Identify which cell holds the provided text, then report its [X, Y] central coordinate. 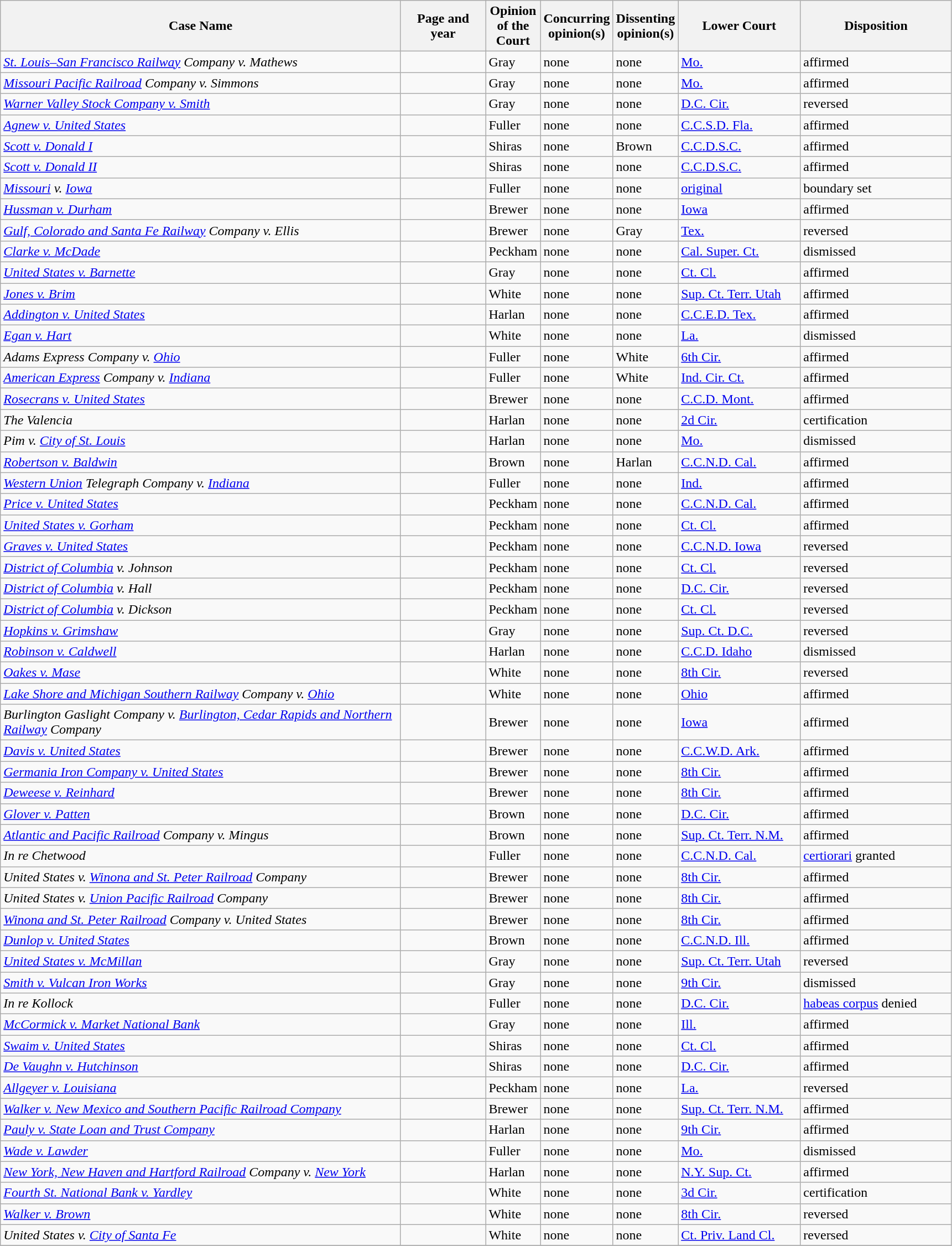
In re Chetwood [201, 856]
Winona and St. Peter Railroad Company v. United States [201, 919]
Scott v. Donald I [201, 146]
6th Cir. [739, 357]
The Valencia [201, 420]
C.C.D. Mont. [739, 399]
boundary set [876, 188]
Egan v. Hart [201, 336]
Glover v. Patten [201, 814]
Sup. Ct. D.C. [739, 630]
Missouri v. Iowa [201, 188]
Burlington Gaslight Company v. Burlington, Cedar Rapids and Northern Railway Company [201, 723]
American Express Company v. Indiana [201, 378]
United States v. City of Santa Fe [201, 1235]
Hussman v. Durham [201, 209]
Addington v. United States [201, 315]
Pauly v. State Loan and Trust Company [201, 1130]
Warner Valley Stock Company v. Smith [201, 104]
McCormick v. Market National Bank [201, 1025]
C.C.N.D. Ill. [739, 940]
Adams Express Company v. Ohio [201, 357]
United States v. Winona and St. Peter Railroad Company [201, 877]
District of Columbia v. Johnson [201, 567]
Rosecrans v. United States [201, 399]
Lower Court [739, 26]
Ind. Cir. Ct. [739, 378]
Smith v. Vulcan Iron Works [201, 982]
certiorari granted [876, 856]
Jones v. Brim [201, 294]
Walker v. New Mexico and Southern Pacific Railroad Company [201, 1109]
Disposition [876, 26]
Allgeyer v. Louisiana [201, 1088]
C.C.N.D. Iowa [739, 546]
Price v. United States [201, 504]
Davis v. United States [201, 751]
Deweese v. Reinhard [201, 793]
Gulf, Colorado and Santa Fe Railway Company v. Ellis [201, 230]
St. Louis–San Francisco Railway Company v. Mathews [201, 62]
Dunlop v. United States [201, 940]
Robertson v. Baldwin [201, 462]
Concurring opinion(s) [576, 26]
United States v. McMillan [201, 961]
Ill. [739, 1025]
Germania Iron Company v. United States [201, 772]
District of Columbia v. Hall [201, 588]
original [739, 188]
Tex. [739, 230]
Page and year [443, 26]
Cal. Super. Ct. [739, 251]
C.C.D. Idaho [739, 652]
Dissenting opinion(s) [646, 26]
District of Columbia v. Dickson [201, 609]
Ohio [739, 694]
United States v. Barnette [201, 272]
Ind. [739, 483]
De Vaughn v. Hutchinson [201, 1067]
3d Cir. [739, 1193]
Swaim v. United States [201, 1046]
Hopkins v. Grimshaw [201, 630]
Lake Shore and Michigan Southern Railway Company v. Ohio [201, 694]
Fourth St. National Bank v. Yardley [201, 1193]
New York, New Haven and Hartford Railroad Company v. New York [201, 1172]
C.C.E.D. Tex. [739, 315]
Wade v. Lawder [201, 1151]
Missouri Pacific Railroad Company v. Simmons [201, 83]
Pim v. City of St. Louis [201, 441]
2d Cir. [739, 420]
N.Y. Sup. Ct. [739, 1172]
Robinson v. Caldwell [201, 652]
Walker v. Brown [201, 1214]
Western Union Telegraph Company v. Indiana [201, 483]
habeas corpus denied [876, 1004]
Oakes v. Mase [201, 673]
In re Kollock [201, 1004]
Atlantic and Pacific Railroad Company v. Mingus [201, 835]
C.C.W.D. Ark. [739, 751]
Scott v. Donald II [201, 167]
United States v. Union Pacific Railroad Company [201, 898]
Graves v. United States [201, 546]
C.C.S.D. Fla. [739, 125]
United States v. Gorham [201, 525]
Ct. Priv. Land Cl. [739, 1235]
Clarke v. McDade [201, 251]
Agnew v. United States [201, 125]
Case Name [201, 26]
Opinion of the Court [513, 26]
